Output the [x, y] coordinate of the center of the cell containing the given text.  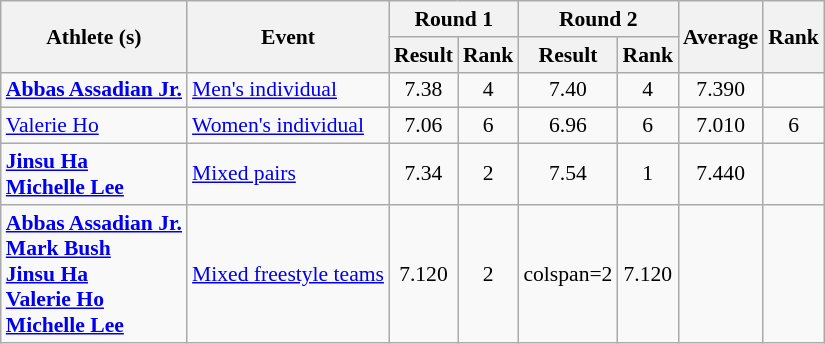
Women's individual [288, 126]
7.34 [424, 174]
Abbas Assadian Jr.Mark BushJinsu HaValerie HoMichelle Lee [94, 274]
Round 2 [598, 19]
Round 1 [454, 19]
1 [648, 174]
7.440 [720, 174]
Abbas Assadian Jr. [94, 90]
7.38 [424, 90]
7.010 [720, 126]
7.54 [568, 174]
Athlete (s) [94, 36]
Men's individual [288, 90]
7.06 [424, 126]
Valerie Ho [94, 126]
Average [720, 36]
7.390 [720, 90]
Jinsu HaMichelle Lee [94, 174]
Mixed freestyle teams [288, 274]
colspan=2 [568, 274]
Event [288, 36]
Mixed pairs [288, 174]
7.40 [568, 90]
6.96 [568, 126]
